Return (X, Y) of the center of cell containing provided text 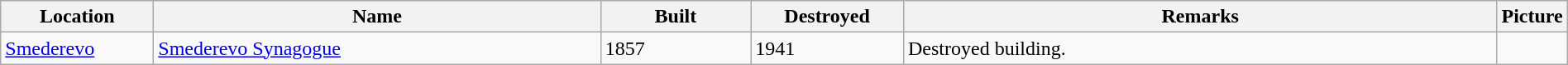
1941 (827, 48)
Picture (1532, 17)
Built (676, 17)
Smederevo (78, 48)
1857 (676, 48)
Remarks (1199, 17)
Smederevo Synagogue (377, 48)
Name (377, 17)
Destroyed (827, 17)
Location (78, 17)
Destroyed building. (1199, 48)
